Determine the [x, y] coordinate at the center of the cell enclosing the given text.  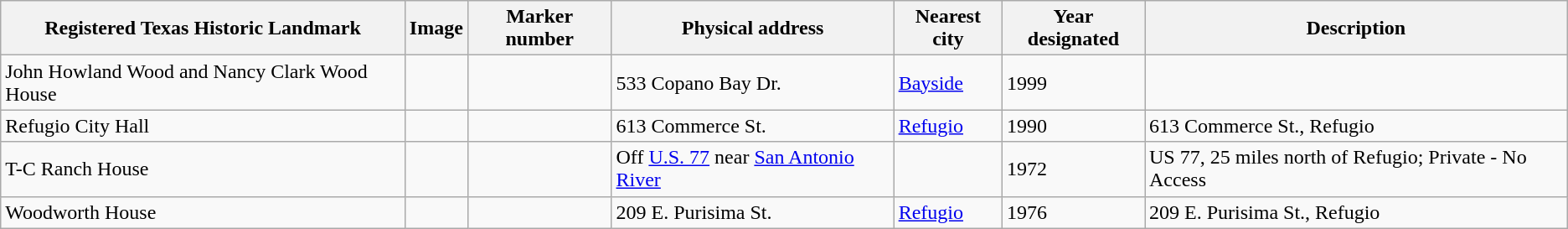
Physical address [752, 29]
613 Commerce St., Refugio [1355, 126]
Description [1355, 29]
Year designated [1073, 29]
T-C Ranch House [203, 169]
Woodworth House [203, 212]
Marker number [539, 29]
US 77, 25 miles north of Refugio; Private - No Access [1355, 169]
1976 [1073, 212]
Nearest city [948, 29]
533 Copano Bay Dr. [752, 82]
John Howland Wood and Nancy Clark Wood House [203, 82]
209 E. Purisima St., Refugio [1355, 212]
1990 [1073, 126]
613 Commerce St. [752, 126]
Refugio City Hall [203, 126]
Off U.S. 77 near San Antonio River [752, 169]
Bayside [948, 82]
Registered Texas Historic Landmark [203, 29]
Image [436, 29]
1999 [1073, 82]
1972 [1073, 169]
209 E. Purisima St. [752, 212]
